Determine the [x, y] coordinate at the center of the cell enclosing the given text.  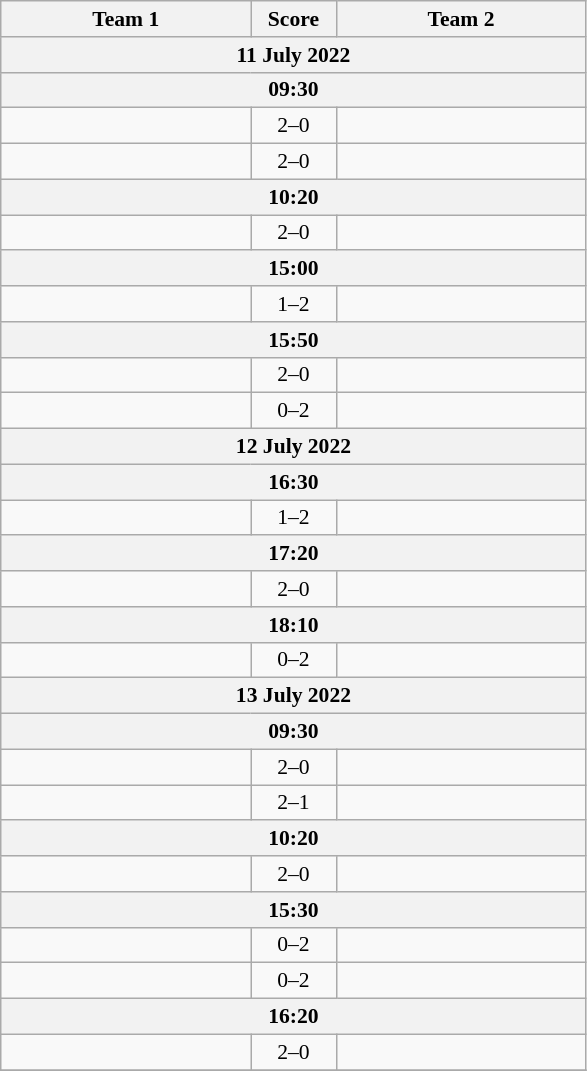
16:20 [294, 1017]
15:50 [294, 340]
15:30 [294, 910]
18:10 [294, 625]
2–1 [294, 803]
15:00 [294, 269]
Team 1 [126, 19]
13 July 2022 [294, 696]
12 July 2022 [294, 447]
Score [294, 19]
Team 2 [461, 19]
16:30 [294, 482]
11 July 2022 [294, 55]
17:20 [294, 554]
